Return (X, Y) of the center of cell containing provided text 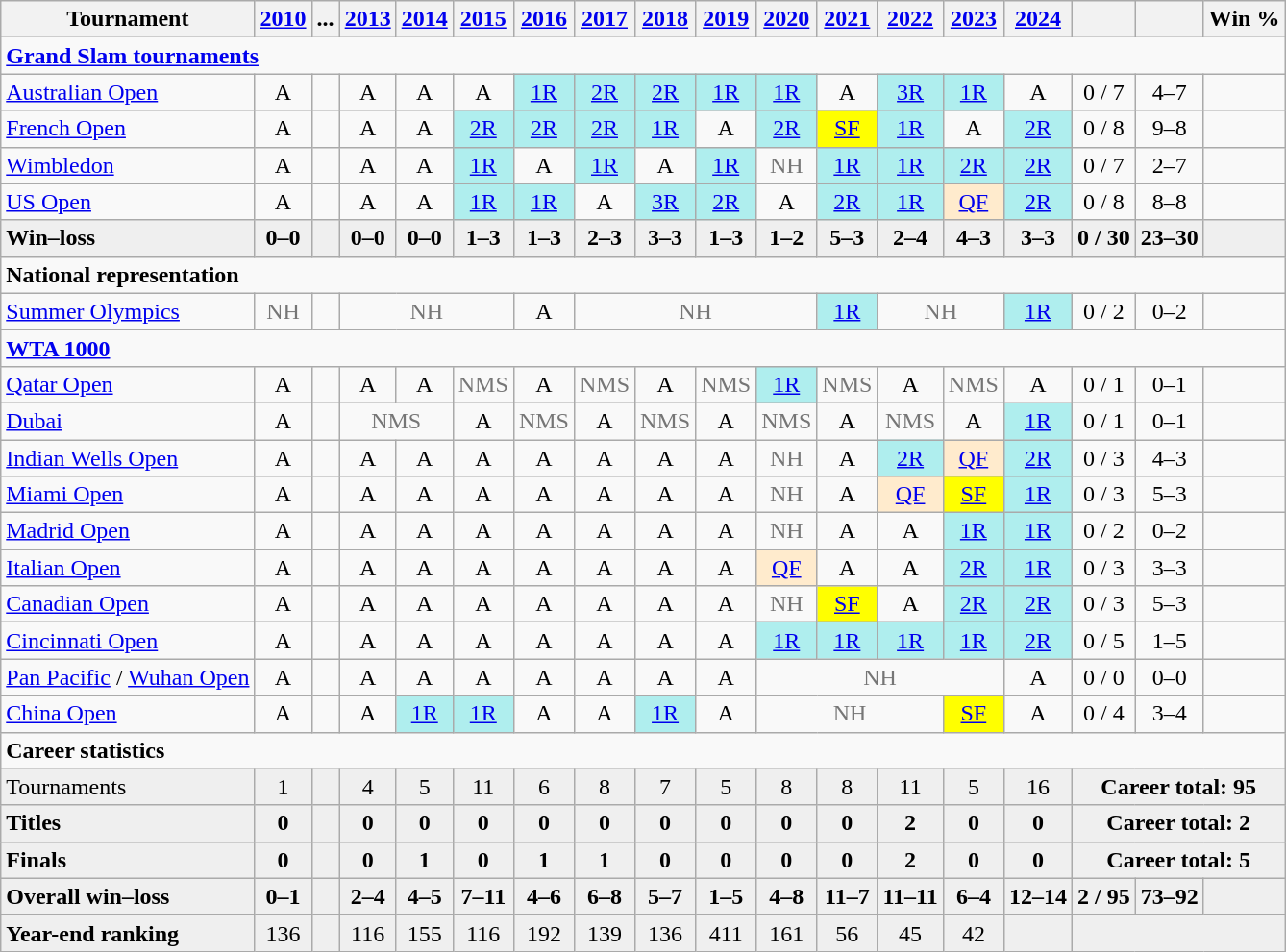
Pan Pacific / Wuhan Open (128, 677)
2014 (425, 19)
155 (425, 933)
16 (1038, 787)
2022 (910, 19)
Italian Open (128, 568)
French Open (128, 129)
China Open (128, 714)
2023 (973, 19)
0 / 0 (1103, 677)
WTA 1000 (643, 348)
6–8 (604, 896)
Canadian Open (128, 604)
Madrid Open (128, 531)
Indian Wells Open (128, 458)
Year-end ranking (128, 933)
4–8 (786, 896)
42 (973, 933)
12–14 (1038, 896)
Qatar Open (128, 384)
139 (604, 933)
Dubai (128, 421)
73–92 (1169, 896)
Overall win–loss (128, 896)
Grand Slam tournaments (643, 56)
11–11 (910, 896)
0 / 5 (1103, 641)
Cincinnati Open (128, 641)
7 (665, 787)
Career total: 2 (1178, 823)
2016 (544, 19)
Australian Open (128, 92)
Summer Olympics (128, 311)
Win–loss (128, 238)
192 (544, 933)
Career statistics (643, 750)
National representation (643, 275)
6 (544, 787)
11–7 (848, 896)
Career total: 5 (1178, 860)
2018 (665, 19)
4–5 (425, 896)
161 (786, 933)
3–4 (1169, 714)
Miami Open (128, 495)
2–7 (1169, 165)
Tournaments (128, 787)
4 (367, 787)
4–7 (1169, 92)
Titles (128, 823)
2020 (786, 19)
... (325, 19)
Finals (128, 860)
4–6 (544, 896)
0 / 30 (1103, 238)
0 / 4 (1103, 714)
5–7 (665, 896)
7–11 (482, 896)
2019 (727, 19)
Win % (1244, 19)
2–3 (604, 238)
411 (727, 933)
45 (910, 933)
2015 (482, 19)
2024 (1038, 19)
8–8 (1169, 202)
Tournament (128, 19)
Wimbledon (128, 165)
23–30 (1169, 238)
2013 (367, 19)
2010 (283, 19)
2 / 95 (1103, 896)
US Open (128, 202)
2021 (848, 19)
1–2 (786, 238)
6–4 (973, 896)
56 (848, 933)
Career total: 95 (1178, 787)
2017 (604, 19)
9–8 (1169, 129)
